Return (x, y) of the center of cell containing provided text 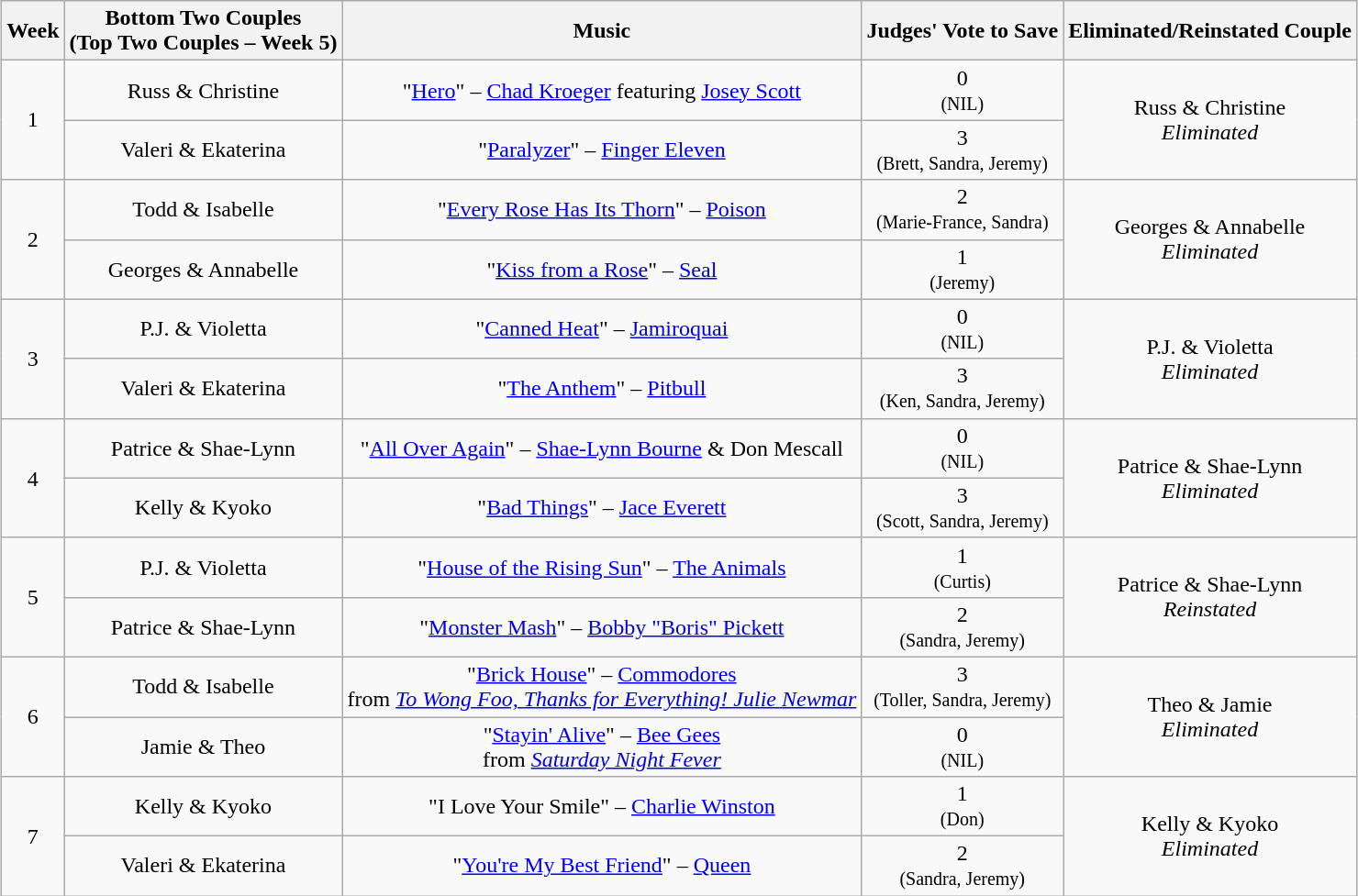
"House of the Rising Sun" – The Animals (602, 567)
6 (33, 716)
"I Love Your Smile" – Charlie Winston (602, 807)
3(Scott, Sandra, Jeremy) (963, 508)
"Every Rose Has Its Thorn" – Poison (602, 209)
Patrice & Shae-LynnReinstated (1210, 597)
"Monster Mash" – Bobby "Boris" Pickett (602, 627)
"All Over Again" – Shae-Lynn Bourne & Don Mescall (602, 448)
"Paralyzer" – Finger Eleven (602, 150)
Jamie & Theo (204, 747)
"Hero" – Chad Kroeger featuring Josey Scott (602, 90)
"You're My Best Friend" – Queen (602, 866)
5 (33, 597)
"The Anthem" – Pitbull (602, 389)
Russ & Christine (204, 90)
"Bad Things" – Jace Everett (602, 508)
"Stayin' Alive" – Bee Gees from Saturday Night Fever (602, 747)
"Canned Heat" – Jamiroquai (602, 328)
3 (33, 359)
3(Brett, Sandra, Jeremy) (963, 150)
Georges & Annabelle (204, 270)
1 (33, 120)
Week (33, 31)
4 (33, 478)
Judges' Vote to Save (963, 31)
7 (33, 836)
"Brick House" – Commodores from To Wong Foo, Thanks for Everything! Julie Newmar (602, 686)
Music (602, 31)
1(Curtis) (963, 567)
Russ & ChristineEliminated (1210, 120)
Bottom Two Couples (Top Two Couples – Week 5) (204, 31)
3(Ken, Sandra, Jeremy) (963, 389)
1(Jeremy) (963, 270)
1(Don) (963, 807)
3(Toller, Sandra, Jeremy) (963, 686)
Eliminated/Reinstated Couple (1210, 31)
2(Marie-France, Sandra) (963, 209)
Georges & AnnabelleEliminated (1210, 239)
Theo & JamieEliminated (1210, 716)
Patrice & Shae-LynnEliminated (1210, 478)
2 (33, 239)
P.J. & ViolettaEliminated (1210, 359)
"Kiss from a Rose" – Seal (602, 270)
Kelly & KyokoEliminated (1210, 836)
